Return (x, y) of the center of cell containing provided text 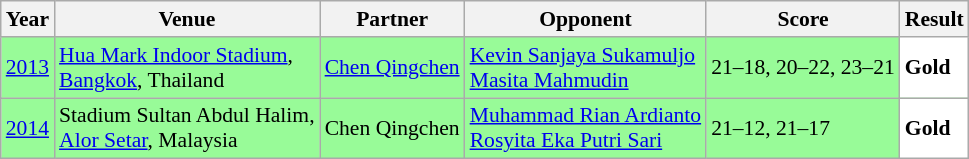
Muhammad Rian Ardianto Rosyita Eka Putri Sari (586, 128)
Score (803, 19)
Partner (392, 19)
Opponent (586, 19)
Stadium Sultan Abdul Halim,Alor Setar, Malaysia (187, 128)
Venue (187, 19)
Year (28, 19)
2013 (28, 68)
Result (934, 19)
Hua Mark Indoor Stadium,Bangkok, Thailand (187, 68)
2014 (28, 128)
Kevin Sanjaya Sukamuljo Masita Mahmudin (586, 68)
21–18, 20–22, 23–21 (803, 68)
21–12, 21–17 (803, 128)
